For the text-containing cell, return its midpoint in (x, y) coordinate format. 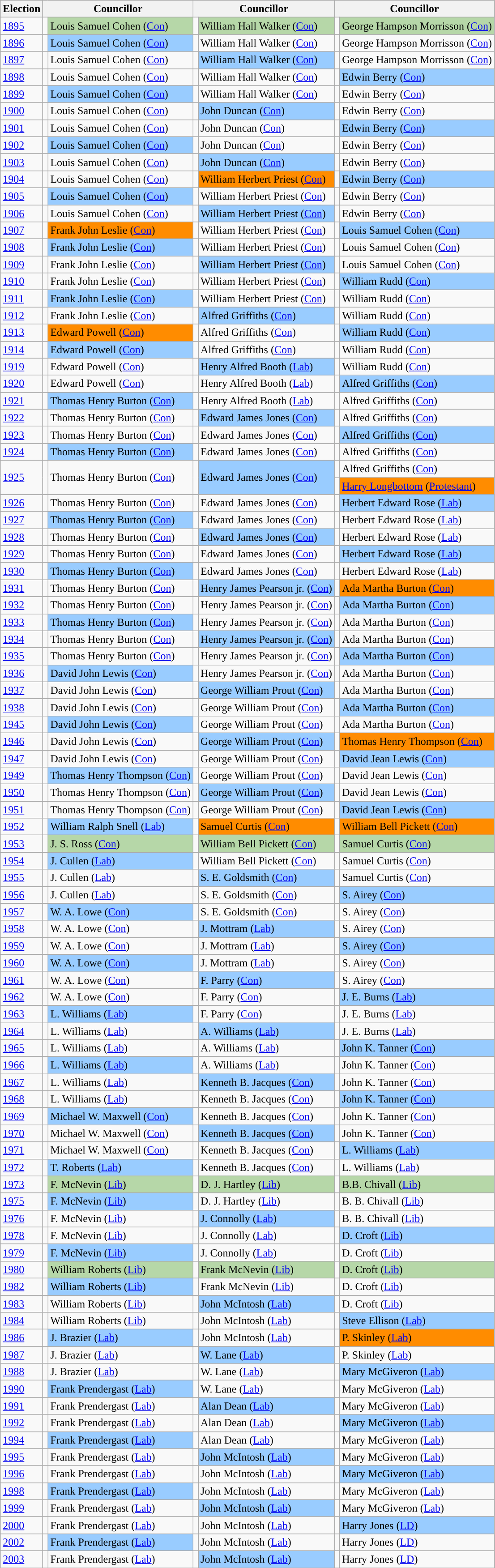
1987 (21, 1355)
1972 (21, 1167)
1983 (21, 1304)
1957 (21, 912)
T. Roberts (Lab) (121, 1167)
1901 (21, 128)
1994 (21, 1440)
1934 (21, 639)
1995 (21, 1457)
1926 (21, 503)
1982 (21, 1286)
1932 (21, 605)
1986 (21, 1338)
1971 (21, 1150)
1973 (21, 1184)
1968 (21, 1099)
1969 (21, 1116)
Steve Ellison (Lab) (417, 1321)
1984 (21, 1321)
1909 (21, 265)
J. S. Ross (Con) (121, 844)
1928 (21, 537)
1990 (21, 1389)
1979 (21, 1252)
1936 (21, 673)
1930 (21, 571)
1904 (21, 179)
1912 (21, 316)
1908 (21, 248)
1970 (21, 1133)
1988 (21, 1372)
1896 (21, 43)
1956 (21, 895)
William Ralph Snell (Lab) (121, 827)
1991 (21, 1406)
1962 (21, 997)
Election (21, 9)
1966 (21, 1065)
1992 (21, 1423)
1938 (21, 707)
1913 (21, 333)
1923 (21, 435)
1945 (21, 724)
1964 (21, 1031)
1903 (21, 162)
1996 (21, 1474)
1933 (21, 622)
1899 (21, 94)
1925 (21, 477)
1978 (21, 1235)
1921 (21, 401)
1952 (21, 827)
1980 (21, 1269)
1931 (21, 588)
1954 (21, 861)
2003 (21, 1559)
1950 (21, 793)
1999 (21, 1508)
1960 (21, 963)
1958 (21, 929)
2002 (21, 1542)
1906 (21, 214)
1949 (21, 776)
1914 (21, 350)
1919 (21, 367)
1935 (21, 656)
1905 (21, 196)
1975 (21, 1201)
1907 (21, 231)
1967 (21, 1082)
1963 (21, 1014)
1946 (21, 741)
1927 (21, 520)
1955 (21, 878)
1965 (21, 1048)
1961 (21, 980)
1947 (21, 759)
1900 (21, 111)
1929 (21, 554)
1937 (21, 690)
B.B. Chivall (Lib) (417, 1184)
1902 (21, 145)
1910 (21, 282)
1953 (21, 844)
1951 (21, 810)
Harry Longbottom (Protestant) (417, 486)
2000 (21, 1525)
1922 (21, 418)
1920 (21, 384)
1897 (21, 60)
1895 (21, 26)
1898 (21, 77)
1924 (21, 452)
1998 (21, 1491)
1959 (21, 946)
1976 (21, 1218)
1911 (21, 299)
